Capture the cell that displays the provided text and extract its [x, y] central coordinate. 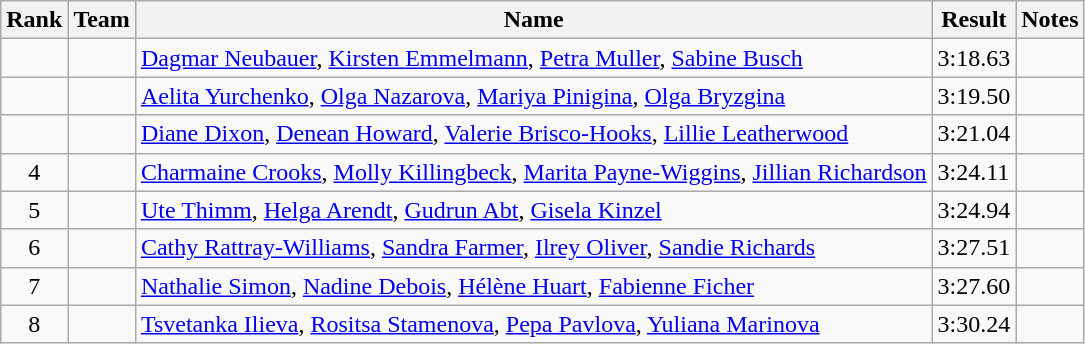
Rank [34, 20]
Diane Dixon, Denean Howard, Valerie Brisco-Hooks, Lillie Leatherwood [534, 134]
Nathalie Simon, Nadine Debois, Hélène Huart, Fabienne Ficher [534, 286]
7 [34, 286]
Result [974, 20]
Team [102, 20]
Ute Thimm, Helga Arendt, Gudrun Abt, Gisela Kinzel [534, 210]
3:24.11 [974, 172]
3:30.24 [974, 324]
5 [34, 210]
3:21.04 [974, 134]
Dagmar Neubauer, Kirsten Emmelmann, Petra Muller, Sabine Busch [534, 58]
3:27.60 [974, 286]
3:27.51 [974, 248]
8 [34, 324]
Name [534, 20]
3:24.94 [974, 210]
3:18.63 [974, 58]
Cathy Rattray-Williams, Sandra Farmer, Ilrey Oliver, Sandie Richards [534, 248]
Charmaine Crooks, Molly Killingbeck, Marita Payne-Wiggins, Jillian Richardson [534, 172]
4 [34, 172]
Tsvetanka Ilieva, Rositsa Stamenova, Pepa Pavlova, Yuliana Marinova [534, 324]
Aelita Yurchenko, Olga Nazarova, Mariya Pinigina, Olga Bryzgina [534, 96]
3:19.50 [974, 96]
6 [34, 248]
Notes [1050, 20]
